For the text-containing cell, return its midpoint in (x, y) coordinate format. 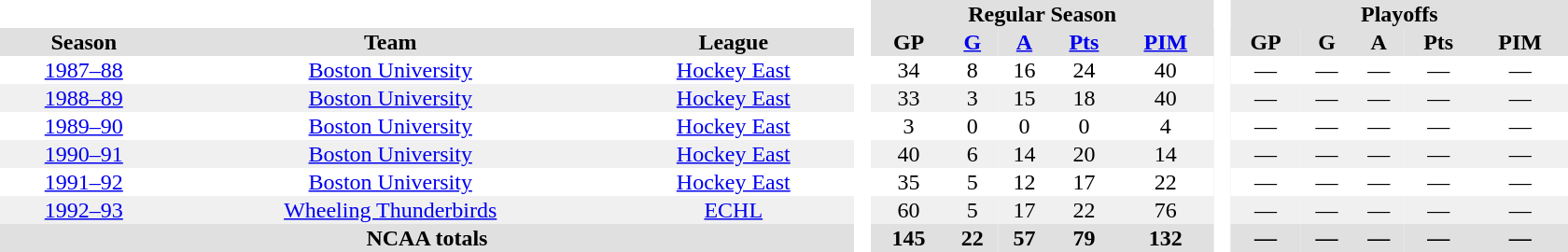
8 (973, 70)
35 (909, 182)
ECHL (734, 210)
1991–92 (84, 182)
18 (1084, 98)
6 (973, 154)
1990–91 (84, 154)
16 (1025, 70)
76 (1167, 210)
79 (1084, 238)
Season (84, 42)
34 (909, 70)
145 (909, 238)
33 (909, 98)
1988–89 (84, 98)
NCAA totals (427, 238)
Team (390, 42)
60 (909, 210)
132 (1167, 238)
12 (1025, 182)
League (734, 42)
57 (1025, 238)
Playoffs (1400, 14)
1987–88 (84, 70)
1992–93 (84, 210)
24 (1084, 70)
1989–90 (84, 126)
Regular Season (1042, 14)
4 (1167, 126)
Wheeling Thunderbirds (390, 210)
15 (1025, 98)
20 (1084, 154)
